Output the [x, y] coordinate of the center of the cell containing the given text.  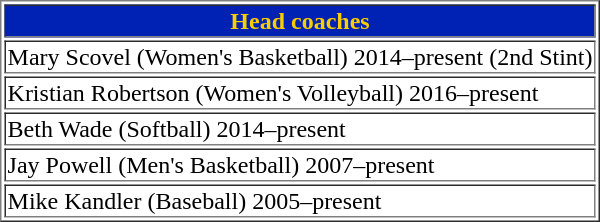
Head coaches [300, 20]
Mary Scovel (Women's Basketball) 2014–present (2nd Stint) [300, 56]
Mike Kandler (Baseball) 2005–present [300, 200]
Beth Wade (Softball) 2014–present [300, 128]
Kristian Robertson (Women's Volleyball) 2016–present [300, 92]
Jay Powell (Men's Basketball) 2007–present [300, 164]
